Pinpoint the cell where the given text exists, returning its [x, y] midpoint coordinate. 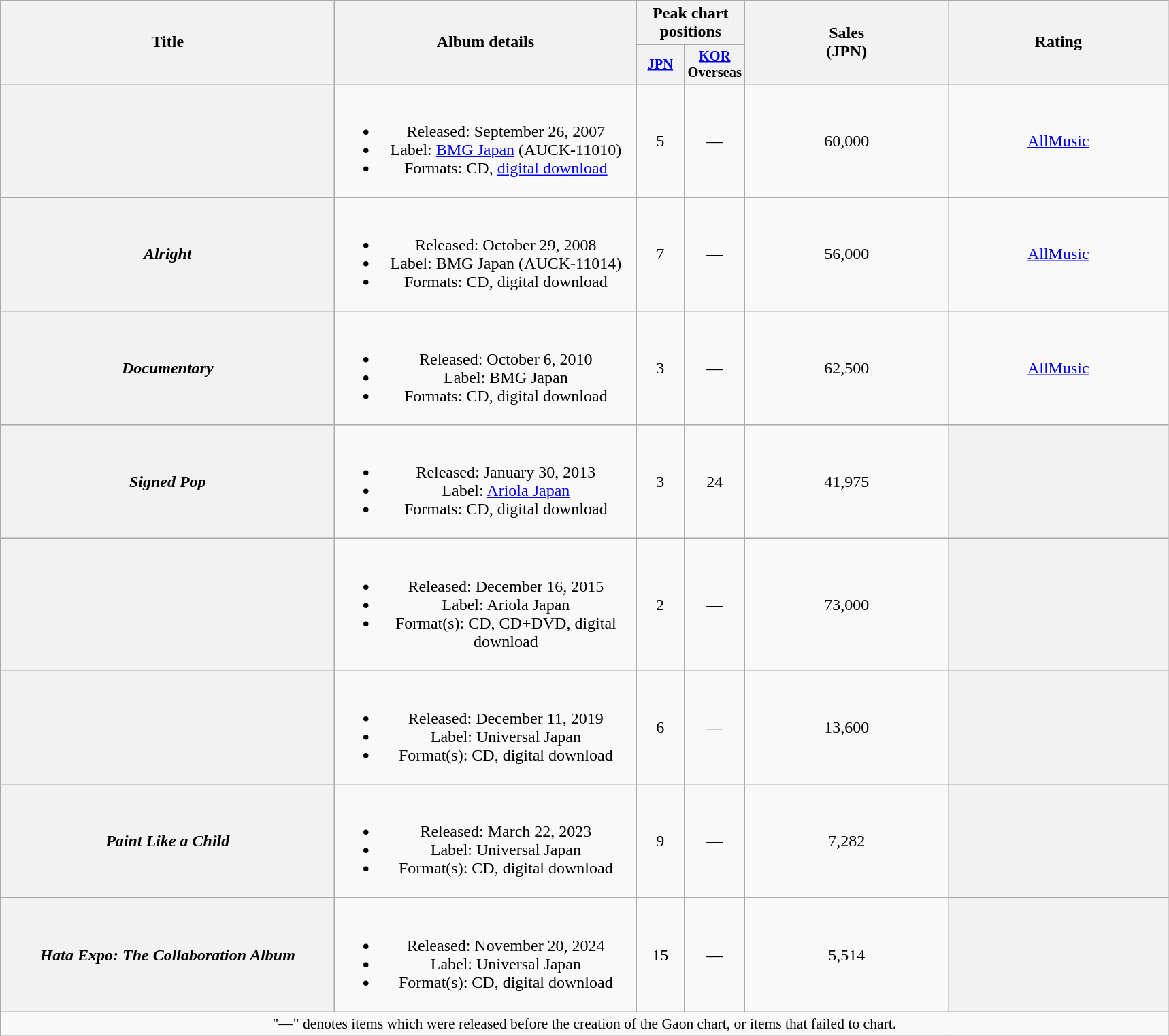
24 [714, 482]
Signed Pop [167, 482]
KOROverseas [714, 65]
Released: October 29, 2008Label: BMG Japan (AUCK-11014)Formats: CD, digital download [486, 254]
Alright [167, 254]
JPN [660, 65]
Released: January 30, 2013Label: Ariola JapanFormats: CD, digital download [486, 482]
Paint Like a Child [167, 841]
Hata Expo: The Collaboration Album [167, 955]
Album details [486, 42]
Peak chart positions [691, 23]
13,600 [846, 728]
Released: December 11, 2019Label: Universal JapanFormat(s): CD, digital download [486, 728]
Released: October 6, 2010Label: BMG JapanFormats: CD, digital download [486, 369]
2 [660, 605]
Released: November 20, 2024Label: Universal JapanFormat(s): CD, digital download [486, 955]
Rating [1059, 42]
15 [660, 955]
Sales(JPN) [846, 42]
5 [660, 140]
Released: September 26, 2007Label: BMG Japan (AUCK-11010)Formats: CD, digital download [486, 140]
5,514 [846, 955]
60,000 [846, 140]
Title [167, 42]
Released: March 22, 2023Label: Universal JapanFormat(s): CD, digital download [486, 841]
41,975 [846, 482]
Released: December 16, 2015Label: Ariola JapanFormat(s): CD, CD+DVD, digital download [486, 605]
Documentary [167, 369]
62,500 [846, 369]
56,000 [846, 254]
7 [660, 254]
6 [660, 728]
73,000 [846, 605]
7,282 [846, 841]
"—" denotes items which were released before the creation of the Gaon chart, or items that failed to chart. [584, 1024]
9 [660, 841]
